From the cell containing the given text, extract its center point as [x, y] coordinate. 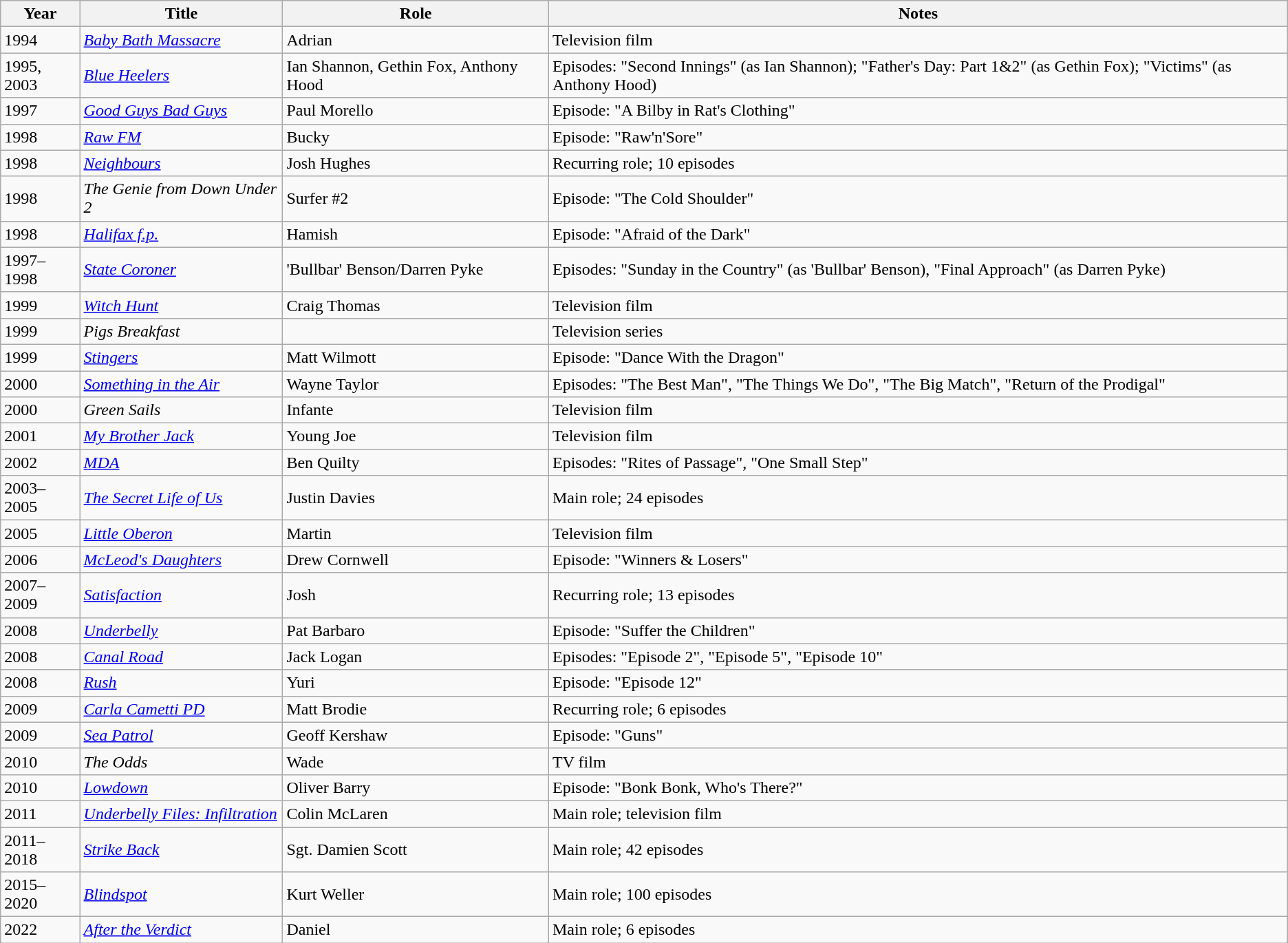
Sgt. Damien Scott [416, 849]
Episode: "Suffer the Children" [918, 631]
Pat Barbaro [416, 631]
Paul Morello [416, 111]
Hamish [416, 234]
Martin [416, 533]
2005 [40, 533]
Notes [918, 14]
Episode: "Bonk Bonk, Who's There?" [918, 787]
Television series [918, 331]
Yuri [416, 683]
Lowdown [182, 787]
Matt Brodie [416, 709]
Little Oberon [182, 533]
Canal Road [182, 657]
The Odds [182, 761]
Episodes: "Rites of Passage", "One Small Step" [918, 463]
Jack Logan [416, 657]
Main role; 6 episodes [918, 930]
Bucky [416, 137]
Adrian [416, 40]
Recurring role; 10 episodes [918, 163]
Green Sails [182, 410]
Matt Wilmott [416, 357]
Episode: "The Cold Shoulder" [918, 198]
Episodes: "Sunday in the Country" (as 'Bullbar' Benson), "Final Approach" (as Darren Pyke) [918, 270]
Halifax f.p. [182, 234]
Episodes: "The Best Man", "The Things We Do", "The Big Match", "Return of the Prodigal" [918, 383]
Kurt Weller [416, 895]
Surfer #2 [416, 198]
MDA [182, 463]
2022 [40, 930]
Main role; television film [918, 814]
2006 [40, 560]
Episode: "Episode 12" [918, 683]
Baby Bath Massacre [182, 40]
Infante [416, 410]
Something in the Air [182, 383]
Blindspot [182, 895]
Strike Back [182, 849]
Ian Shannon, Gethin Fox, Anthony Hood [416, 76]
Young Joe [416, 436]
Geoff Kershaw [416, 735]
Drew Cornwell [416, 560]
Episodes: "Episode 2", "Episode 5", "Episode 10" [918, 657]
Underbelly Files: Infiltration [182, 814]
Pigs Breakfast [182, 331]
Neighbours [182, 163]
Episode: "Dance With the Dragon" [918, 357]
Justin Davies [416, 498]
Episode: "Afraid of the Dark" [918, 234]
Underbelly [182, 631]
Witch Hunt [182, 305]
Satisfaction [182, 595]
2011 [40, 814]
Josh Hughes [416, 163]
Craig Thomas [416, 305]
Main role; 42 episodes [918, 849]
2015–2020 [40, 895]
Main role; 24 episodes [918, 498]
1997–1998 [40, 270]
2007–2009 [40, 595]
Carla Cametti PD [182, 709]
Episode: "A Bilby in Rat's Clothing" [918, 111]
Oliver Barry [416, 787]
After the Verdict [182, 930]
Episodes: "Second Innings" (as Ian Shannon); "Father's Day: Part 1&2" (as Gethin Fox); "Victims" (as Anthony Hood) [918, 76]
The Secret Life of Us [182, 498]
2002 [40, 463]
Ben Quilty [416, 463]
State Coroner [182, 270]
Role [416, 14]
Episode: "Guns" [918, 735]
1995, 2003 [40, 76]
1997 [40, 111]
TV film [918, 761]
Recurring role; 13 episodes [918, 595]
Title [182, 14]
2011–2018 [40, 849]
My Brother Jack [182, 436]
Sea Patrol [182, 735]
Episode: "Winners & Losers" [918, 560]
McLeod's Daughters [182, 560]
Recurring role; 6 episodes [918, 709]
Stingers [182, 357]
2003–2005 [40, 498]
'Bullbar' Benson/Darren Pyke [416, 270]
Episode: "Raw'n'Sore" [918, 137]
Wade [416, 761]
Wayne Taylor [416, 383]
Raw FM [182, 137]
The Genie from Down Under 2 [182, 198]
Good Guys Bad Guys [182, 111]
Daniel [416, 930]
Colin McLaren [416, 814]
Josh [416, 595]
Rush [182, 683]
2001 [40, 436]
1994 [40, 40]
Blue Heelers [182, 76]
Main role; 100 episodes [918, 895]
Year [40, 14]
